From the cell containing the given text, extract its center point as [x, y] coordinate. 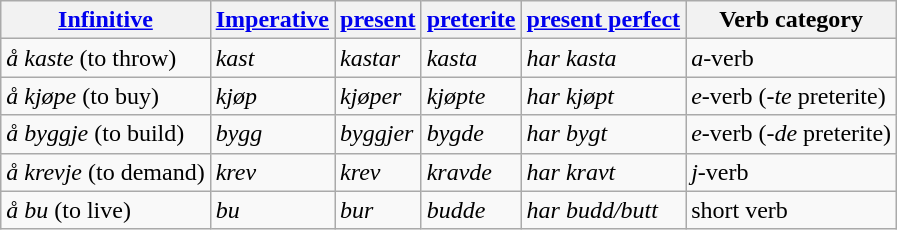
Verb category [792, 20]
kast [272, 58]
preterite [471, 20]
a-verb [792, 58]
å byggje (to build) [106, 134]
kravde [471, 172]
present perfect [604, 20]
bu [272, 210]
å krevje (to demand) [106, 172]
har bygt [604, 134]
å bu (to live) [106, 210]
e-verb (-te preterite) [792, 96]
byggjer [378, 134]
e-verb (-de preterite) [792, 134]
bygde [471, 134]
j-verb [792, 172]
å kjøpe (to buy) [106, 96]
har budd/butt [604, 210]
kjøp [272, 96]
bygg [272, 134]
present [378, 20]
kjøper [378, 96]
å kaste (to throw) [106, 58]
har kasta [604, 58]
har kravt [604, 172]
kjøpte [471, 96]
Imperative [272, 20]
kastar [378, 58]
Infinitive [106, 20]
budde [471, 210]
kasta [471, 58]
short verb [792, 210]
bur [378, 210]
har kjøpt [604, 96]
